For the text-containing cell, return its midpoint in [x, y] coordinate format. 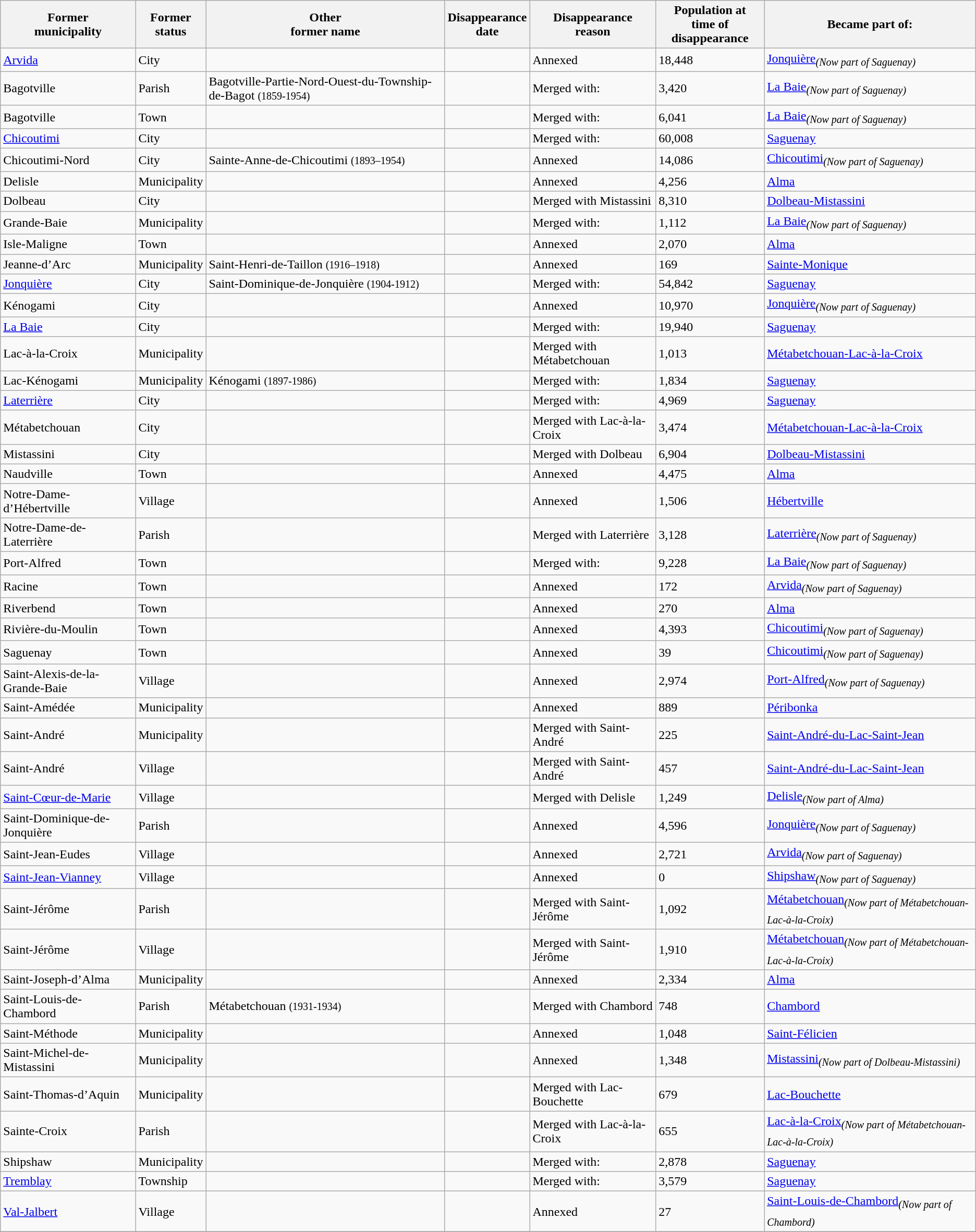
Jonquière [68, 284]
Kénogami (1897-1986) [325, 380]
La Baie [68, 327]
Saint-Amédée [68, 708]
Mistassini(Now part of Dolbeau-Mistassini) [870, 1060]
19,940 [710, 327]
4,256 [710, 181]
Lac-à-la-Croix [68, 353]
18,448 [710, 60]
Hébertville [870, 500]
Saint-Jean-Eudes [68, 854]
3,579 [710, 1181]
1,048 [710, 1033]
4,596 [710, 826]
Notre-Dame-d’Hébertville [68, 500]
Saint-Louis-de-Chambord [68, 1007]
Saint-Alexis-de-la-Grande-Baie [68, 681]
Saint-Jean-Vianney [68, 877]
Racine [68, 586]
Péribonka [870, 708]
Formerstatus [171, 24]
Saint-Louis-de-Chambord(Now part of Chambord) [870, 1212]
Chicoutimi-Nord [68, 160]
Saint-Dominique-de-Jonquière [68, 826]
60,008 [710, 139]
9,228 [710, 563]
Merged with Laterrière [593, 535]
270 [710, 608]
169 [710, 264]
14,086 [710, 160]
Delisle [68, 181]
2,974 [710, 681]
Merged with Lac-Bouchette [593, 1094]
Disappearancedate [487, 24]
3,128 [710, 535]
Métabetchouan (1931-1934) [325, 1007]
Saint-Dominique-de-Jonquière (1904-1912) [325, 284]
Merged with Métabetchouan [593, 353]
Isle-Maligne [68, 244]
Population attime of disappearance [710, 24]
54,842 [710, 284]
748 [710, 1007]
Merged with Mistassini [593, 201]
4,393 [710, 629]
0 [710, 877]
Lac-Kénogami [68, 380]
Métabetchouan [68, 427]
Laterrière(Now part of Saguenay) [870, 535]
3,420 [710, 89]
1,348 [710, 1060]
8,310 [710, 201]
Shipshaw(Now part of Saguenay) [870, 877]
4,475 [710, 474]
Saint-Cœur-de-Marie [68, 797]
1,013 [710, 353]
2,721 [710, 854]
Saint-Joseph-d’Alma [68, 980]
1,249 [710, 797]
Arvida [68, 60]
Merged with Chambord [593, 1007]
Saint-Michel-de-Mistassini [68, 1060]
Rivière-du-Moulin [68, 629]
Jeanne-d’Arc [68, 264]
Otherformer name [325, 24]
Chicoutimi [68, 139]
679 [710, 1094]
Tremblay [68, 1181]
1,112 [710, 223]
Delisle(Now part of Alma) [870, 797]
Riverbend [68, 608]
3,474 [710, 427]
889 [710, 708]
Chambord [870, 1007]
Formermunicipality [68, 24]
39 [710, 652]
1,834 [710, 380]
Val-Jalbert [68, 1212]
Port-Alfred(Now part of Saguenay) [870, 681]
27 [710, 1212]
Merged with Dolbeau [593, 454]
1,910 [710, 950]
Naudville [68, 474]
655 [710, 1131]
Merged with Delisle [593, 797]
6,041 [710, 117]
4,969 [710, 400]
1,092 [710, 909]
Township [171, 1181]
Saint-Thomas-d’Aquin [68, 1094]
Port-Alfred [68, 563]
Saint-Méthode [68, 1033]
Shipshaw [68, 1162]
Lac-Bouchette [870, 1094]
Notre-Dame-de-Laterrière [68, 535]
Dolbeau [68, 201]
Disappearancereason [593, 24]
10,970 [710, 305]
2,334 [710, 980]
Saint-Félicien [870, 1033]
Lac-à-la-Croix(Now part of Métabetchouan-Lac-à-la-Croix) [870, 1131]
Mistassini [68, 454]
Kénogami [68, 305]
Sainte-Monique [870, 264]
Grande-Baie [68, 223]
457 [710, 768]
Laterrière [68, 400]
2,878 [710, 1162]
Sainte-Anne-de-Chicoutimi (1893–1954) [325, 160]
225 [710, 735]
6,904 [710, 454]
Sainte-Croix [68, 1131]
Bagotville-Partie-Nord-Ouest-du-Township-de-Bagot (1859-1954) [325, 89]
172 [710, 586]
2,070 [710, 244]
1,506 [710, 500]
Became part of: [870, 24]
Saint-Henri-de-Taillon (1916–1918) [325, 264]
